Search for the cell housing the specified text and yield its [x, y] center coordinate. 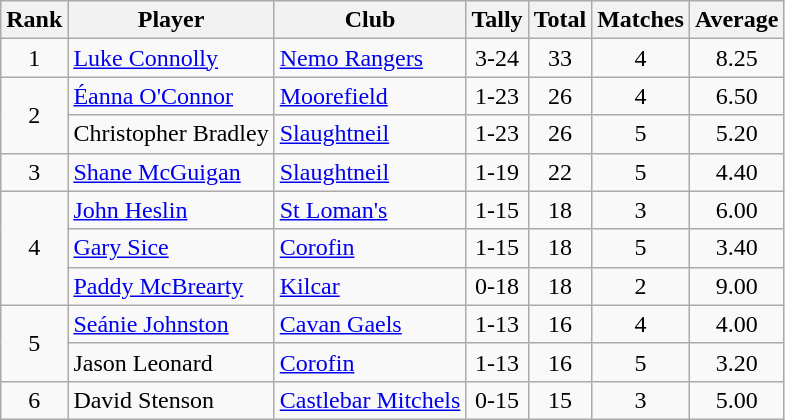
22 [560, 172]
John Heslin [171, 210]
6.50 [736, 96]
0-18 [497, 286]
Average [736, 20]
St Loman's [370, 210]
Nemo Rangers [370, 58]
3.20 [736, 362]
1 [34, 58]
Total [560, 20]
Club [370, 20]
David Stenson [171, 400]
1-19 [497, 172]
Jason Leonard [171, 362]
4.00 [736, 324]
Paddy McBrearty [171, 286]
0-15 [497, 400]
15 [560, 400]
Castlebar Mitchels [370, 400]
Gary Sice [171, 248]
Rank [34, 20]
6 [34, 400]
Seánie Johnston [171, 324]
Matches [641, 20]
5.00 [736, 400]
33 [560, 58]
Shane McGuigan [171, 172]
Luke Connolly [171, 58]
Player [171, 20]
6.00 [736, 210]
Kilcar [370, 286]
Éanna O'Connor [171, 96]
Tally [497, 20]
Moorefield [370, 96]
4.40 [736, 172]
3-24 [497, 58]
5.20 [736, 134]
9.00 [736, 286]
Christopher Bradley [171, 134]
8.25 [736, 58]
3.40 [736, 248]
Cavan Gaels [370, 324]
